Locate the cell with the specified text and output its [x, y] center coordinate. 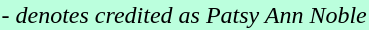
- denotes credited as Patsy Ann Noble [184, 15]
